Determine the (x, y) coordinate at the center of the cell enclosing the given text.  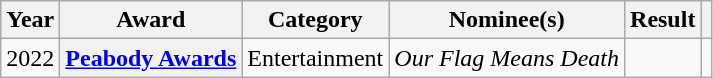
Peabody Awards (151, 58)
2022 (30, 58)
Nominee(s) (507, 20)
Award (151, 20)
Entertainment (316, 58)
Category (316, 20)
Year (30, 20)
Our Flag Means Death (507, 58)
Result (663, 20)
